Scan for the cell matching the given text and deliver its [x, y] coordinate at center. 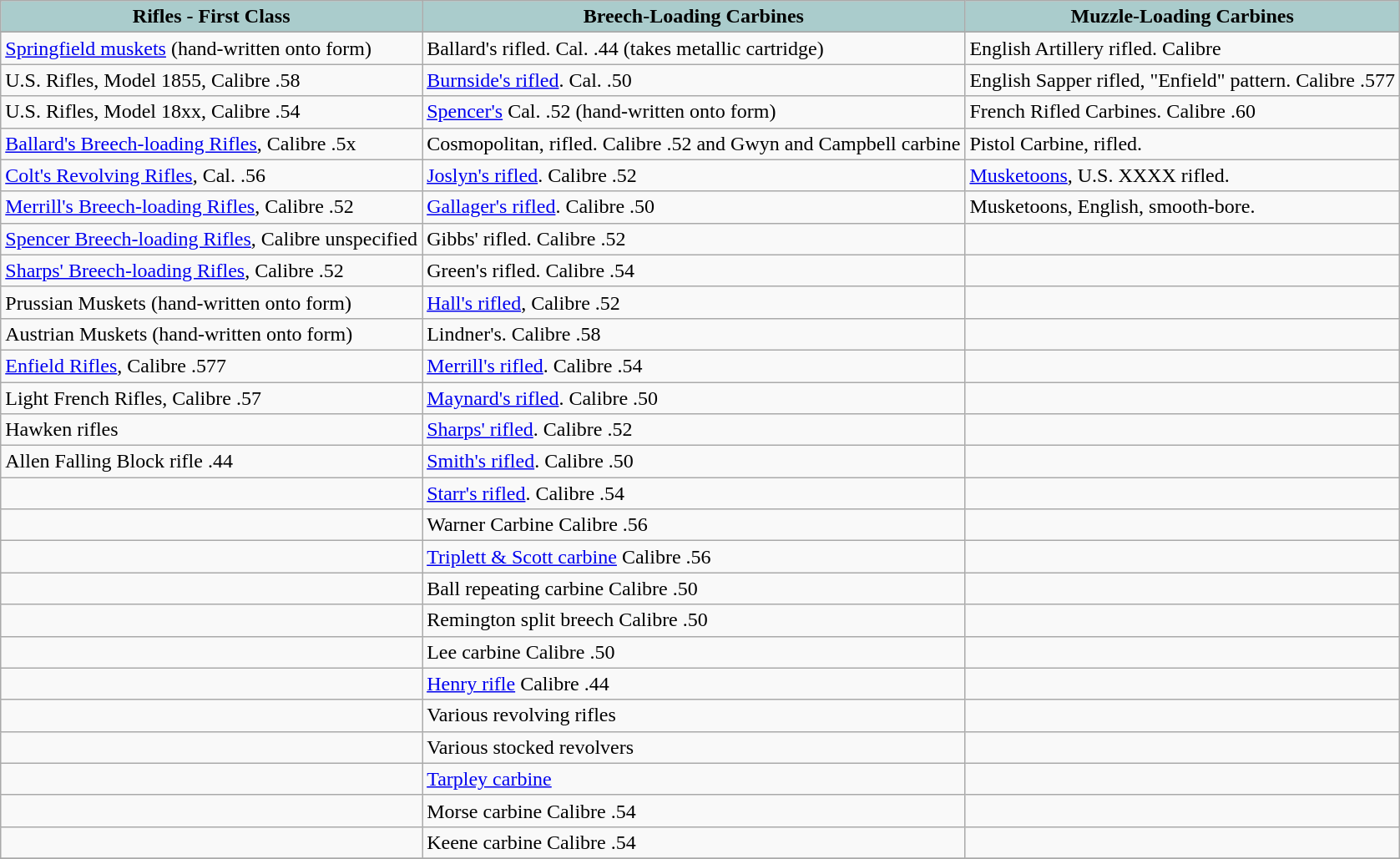
Hawken rifles [212, 430]
Allen Falling Block rifle .44 [212, 462]
Ballard's rifled. Cal. .44 (takes metallic cartridge) [694, 48]
Maynard's rifled. Calibre .50 [694, 398]
U.S. Rifles, Model 1855, Calibre .58 [212, 80]
Muzzle-Loading Carbines [1182, 17]
Gibbs' rifled. Calibre .52 [694, 239]
Lee carbine Calibre .50 [694, 652]
Springfield muskets (hand-written onto form) [212, 48]
Colt's Revolving Rifles, Cal. .56 [212, 175]
Austrian Muskets (hand-written onto form) [212, 334]
Gallager's rifled. Calibre .50 [694, 207]
Various revolving rifles [694, 715]
Keene carbine Calibre .54 [694, 842]
Enfield Rifles, Calibre .577 [212, 366]
Ball repeating carbine Calibre .50 [694, 589]
Joslyn's rifled. Calibre .52 [694, 175]
Breech-Loading Carbines [694, 17]
Lindner's. Calibre .58 [694, 334]
Morse carbine Calibre .54 [694, 811]
Triplett & Scott carbine Calibre .56 [694, 557]
Sharps' Breech-loading Rifles, Calibre .52 [212, 270]
Pistol Carbine, rifled. [1182, 144]
Tarpley carbine [694, 779]
Hall's rifled, Calibre .52 [694, 302]
Warner Carbine Calibre .56 [694, 525]
Ballard's Breech-loading Rifles, Calibre .5x [212, 144]
Musketoons, English, smooth-bore. [1182, 207]
Green's rifled. Calibre .54 [694, 270]
Smith's rifled. Calibre .50 [694, 462]
Burnside's rifled. Cal. .50 [694, 80]
Light French Rifles, Calibre .57 [212, 398]
Prussian Muskets (hand-written onto form) [212, 302]
English Artillery rifled. Calibre [1182, 48]
Various stocked revolvers [694, 747]
Merrill's Breech-loading Rifles, Calibre .52 [212, 207]
Spencer Breech-loading Rifles, Calibre unspecified [212, 239]
French Rifled Carbines. Calibre .60 [1182, 112]
Spencer's Cal. .52 (hand-written onto form) [694, 112]
Rifles - First Class [212, 17]
English Sapper rifled, "Enfield" pattern. Calibre .577 [1182, 80]
Remington split breech Calibre .50 [694, 620]
Merrill's rifled. Calibre .54 [694, 366]
Musketoons, U.S. XXXX rifled. [1182, 175]
Sharps' rifled. Calibre .52 [694, 430]
Henry rifle Calibre .44 [694, 684]
U.S. Rifles, Model 18xx, Calibre .54 [212, 112]
Starr's rifled. Calibre .54 [694, 493]
Cosmopolitan, rifled. Calibre .52 and Gwyn and Campbell carbine [694, 144]
